Pinpoint the cell where the given text exists, returning its [X, Y] midpoint coordinate. 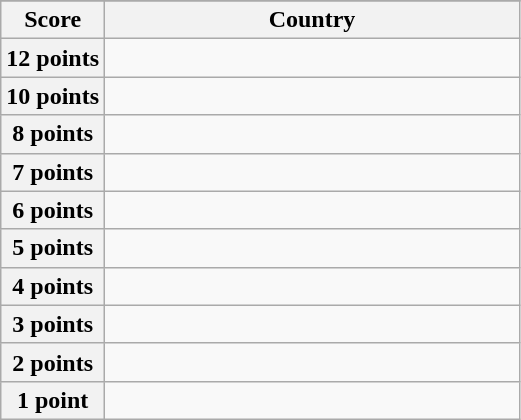
8 points [53, 134]
4 points [53, 286]
5 points [53, 248]
3 points [53, 324]
10 points [53, 96]
2 points [53, 362]
Score [53, 20]
7 points [53, 172]
Country [312, 20]
6 points [53, 210]
12 points [53, 58]
1 point [53, 400]
